Capture the cell that displays the provided text and extract its (X, Y) central coordinate. 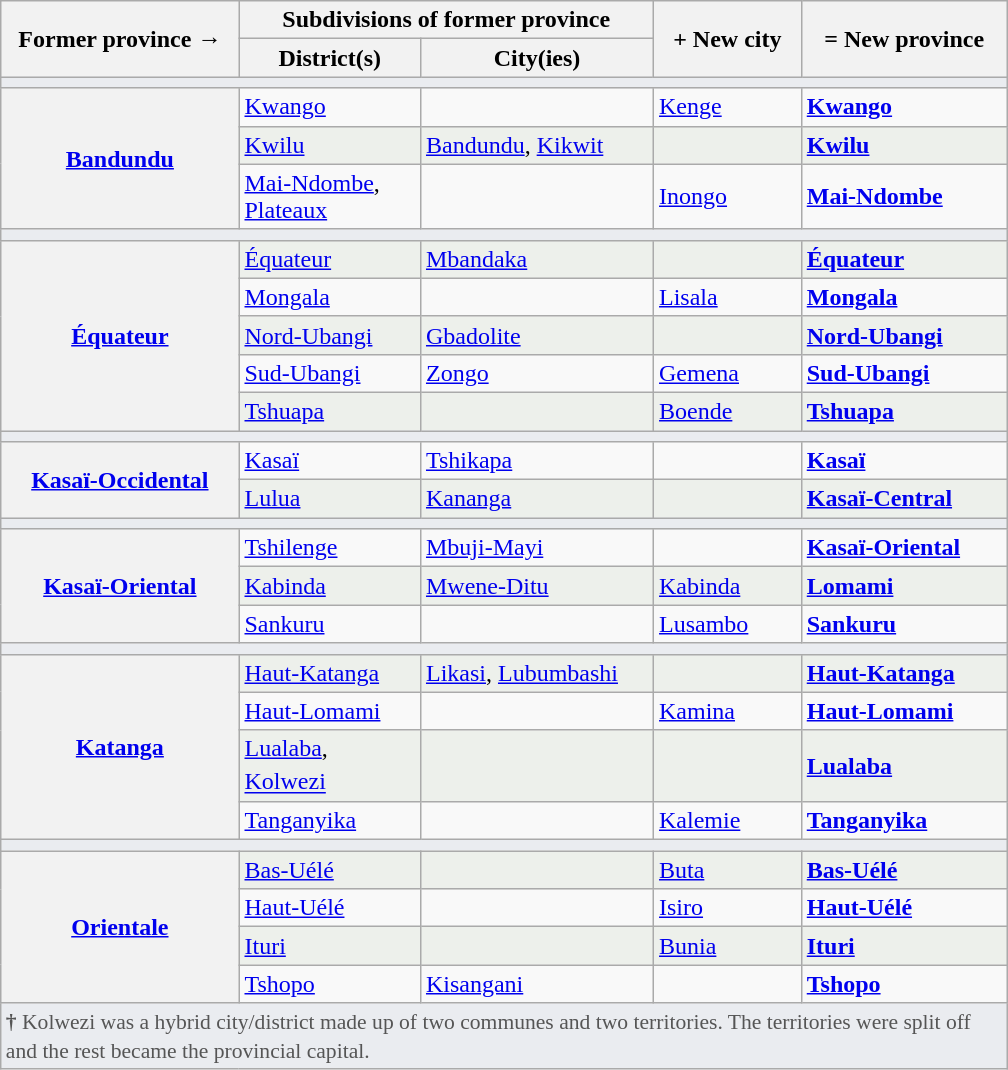
Tshilenge (330, 548)
Gemena (728, 373)
Kamina (728, 711)
Boende (728, 411)
= New province (904, 39)
Mbandaka (536, 259)
Kalemie (728, 821)
Former province → (120, 39)
Isiro (728, 908)
Lulua (330, 499)
Mbuji-Mayi (536, 548)
Bunia (728, 946)
Lomami (904, 586)
Inongo (728, 196)
Katanga (120, 747)
District(s) (330, 58)
Mai-Ndombe, Plateaux (330, 196)
Lusambo (728, 624)
Bandundu (120, 158)
Likasi, Lubumbashi (536, 673)
Subdivisions of former province (446, 20)
Tshikapa (536, 461)
Zongo (536, 373)
Orientale (120, 927)
Lisala (728, 297)
Gbadolite (536, 335)
Kasaï-Occidental (120, 480)
Buta (728, 870)
Kasaï-Central (904, 499)
Mai-Ndombe (904, 196)
Kenge (728, 107)
Kananga (536, 499)
Lualaba,Kolwezi (330, 766)
Lualaba (904, 766)
Bandundu, Kikwit (536, 145)
+ New city (728, 39)
Kisangani (536, 984)
Mwene-Ditu (536, 586)
City(ies) (536, 58)
